Find where the given text appears and provide that cell's center as [x, y] coordinate. 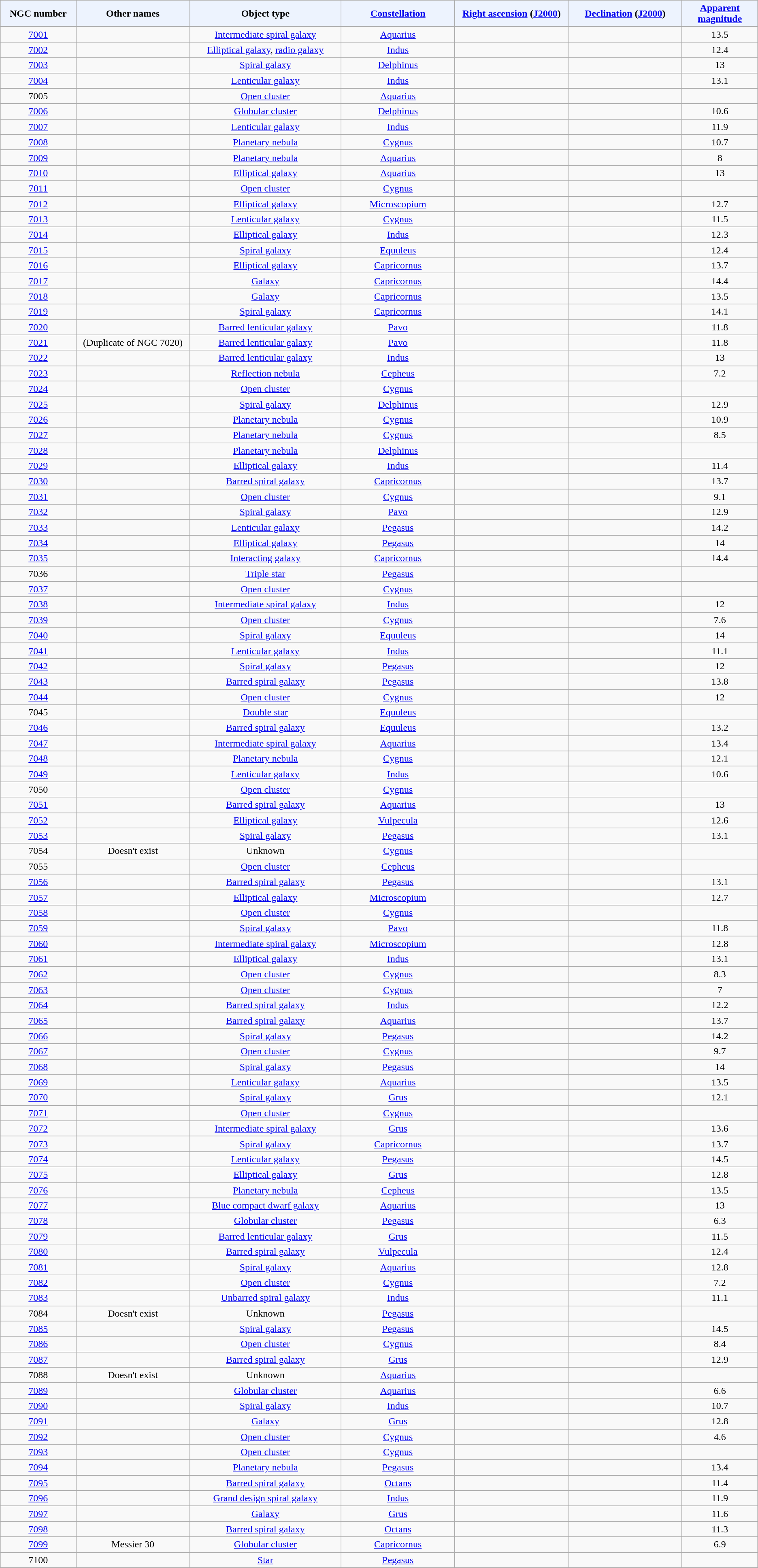
13.6 [720, 1128]
7040 [38, 635]
7082 [38, 1283]
Double star [265, 713]
7012 [38, 204]
Star [265, 1560]
13.2 [720, 728]
Interacting galaxy [265, 558]
7034 [38, 543]
7054 [38, 851]
7021 [38, 343]
7057 [38, 897]
7051 [38, 805]
Triple star [265, 574]
Reflection nebula [265, 373]
Messier 30 [133, 1545]
7089 [38, 1390]
7035 [38, 558]
7075 [38, 1174]
7023 [38, 373]
8.4 [720, 1344]
7059 [38, 928]
7074 [38, 1159]
Elliptical galaxy, radio galaxy [265, 50]
12.2 [720, 1005]
7026 [38, 419]
Grand design spiral galaxy [265, 1498]
7005 [38, 96]
Other names [133, 14]
11.6 [720, 1514]
7053 [38, 836]
7009 [38, 157]
7096 [38, 1498]
7020 [38, 327]
7095 [38, 1483]
6.3 [720, 1221]
6.9 [720, 1545]
7090 [38, 1406]
7025 [38, 404]
7049 [38, 774]
7097 [38, 1514]
Unbarred spiral galaxy [265, 1298]
8 [720, 157]
7063 [38, 990]
7024 [38, 389]
7062 [38, 974]
7 [720, 990]
7080 [38, 1252]
7050 [38, 789]
7091 [38, 1421]
7042 [38, 666]
7073 [38, 1144]
7068 [38, 1067]
7093 [38, 1452]
7008 [38, 142]
7030 [38, 481]
7037 [38, 589]
7084 [38, 1313]
7060 [38, 944]
7055 [38, 866]
7043 [38, 681]
7092 [38, 1437]
7070 [38, 1098]
Declination (J2000) [625, 14]
7010 [38, 173]
7083 [38, 1298]
Object type [265, 14]
10.9 [720, 419]
7019 [38, 312]
7076 [38, 1190]
7072 [38, 1128]
7002 [38, 50]
7064 [38, 1005]
7018 [38, 296]
7081 [38, 1267]
7069 [38, 1082]
7047 [38, 743]
7085 [38, 1329]
7079 [38, 1236]
7052 [38, 820]
7061 [38, 959]
7045 [38, 713]
7031 [38, 497]
7027 [38, 435]
7028 [38, 451]
7014 [38, 235]
7004 [38, 81]
Right ascension (J2000) [512, 14]
7039 [38, 620]
7007 [38, 127]
7029 [38, 466]
(Duplicate of NGC 7020) [133, 343]
7015 [38, 250]
7022 [38, 358]
7094 [38, 1468]
12.6 [720, 820]
7033 [38, 528]
7100 [38, 1560]
7001 [38, 34]
Constellation [398, 14]
7066 [38, 1036]
7032 [38, 512]
9.7 [720, 1051]
7013 [38, 219]
12.3 [720, 235]
7046 [38, 728]
NGC number [38, 14]
7044 [38, 697]
7011 [38, 188]
7065 [38, 1021]
7077 [38, 1206]
14.1 [720, 312]
7017 [38, 281]
8.3 [720, 974]
11.3 [720, 1529]
7099 [38, 1545]
7038 [38, 604]
6.6 [720, 1390]
7048 [38, 759]
8.5 [720, 435]
4.6 [720, 1437]
7016 [38, 266]
7078 [38, 1221]
7058 [38, 913]
7003 [38, 65]
7056 [38, 882]
9.1 [720, 497]
Blue compact dwarf galaxy [265, 1206]
7071 [38, 1113]
7098 [38, 1529]
7067 [38, 1051]
7086 [38, 1344]
7087 [38, 1360]
13.8 [720, 681]
7041 [38, 651]
7.6 [720, 620]
7036 [38, 574]
7006 [38, 111]
Apparent magnitude [720, 14]
7088 [38, 1375]
